Locate the cell with the specified text and output its [x, y] center coordinate. 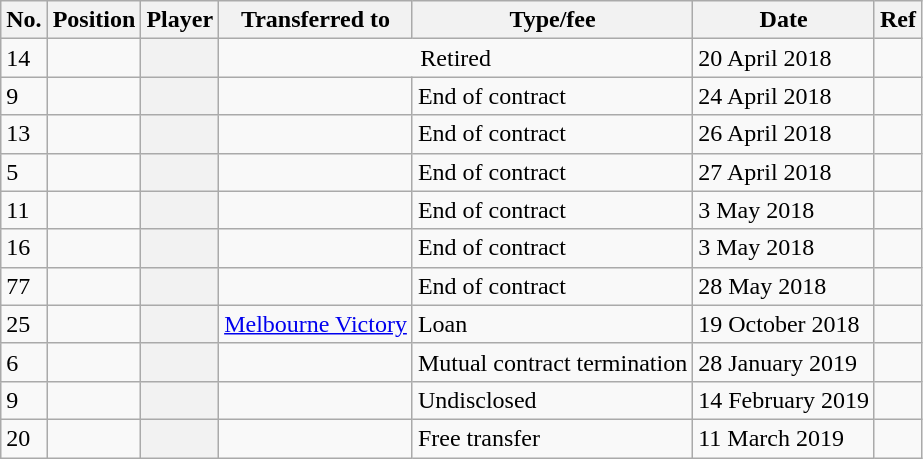
20 [24, 438]
26 April 2018 [784, 134]
Retired [456, 58]
6 [24, 362]
Loan [552, 324]
Position [94, 20]
20 April 2018 [784, 58]
24 April 2018 [784, 96]
28 May 2018 [784, 286]
Melbourne Victory [316, 324]
5 [24, 172]
25 [24, 324]
11 [24, 210]
Transferred to [316, 20]
Mutual contract termination [552, 362]
13 [24, 134]
11 March 2019 [784, 438]
Undisclosed [552, 400]
27 April 2018 [784, 172]
Player [180, 20]
14 [24, 58]
Free transfer [552, 438]
19 October 2018 [784, 324]
14 February 2019 [784, 400]
28 January 2019 [784, 362]
77 [24, 286]
Type/fee [552, 20]
Date [784, 20]
16 [24, 248]
No. [24, 20]
Ref [898, 20]
